Pinpoint the cell where the given text exists, returning its [x, y] midpoint coordinate. 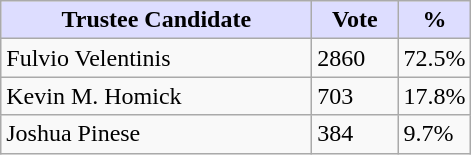
Vote [355, 20]
Kevin M. Homick [156, 96]
384 [355, 134]
703 [355, 96]
Fulvio Velentinis [156, 58]
72.5% [434, 58]
% [434, 20]
Joshua Pinese [156, 134]
2860 [355, 58]
9.7% [434, 134]
Trustee Candidate [156, 20]
17.8% [434, 96]
